Return the (x, y) coordinate for the center point of the cell that contains the specified text.  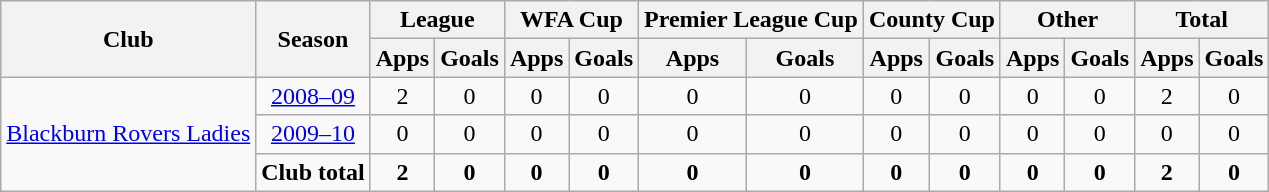
County Cup (932, 20)
Premier League Cup (752, 20)
2008–09 (313, 96)
Club total (313, 172)
League (437, 20)
Season (313, 39)
WFA Cup (571, 20)
Total (1202, 20)
Blackburn Rovers Ladies (128, 134)
Club (128, 39)
Other (1067, 20)
2009–10 (313, 134)
